From the cell containing the given text, extract its center point as (X, Y) coordinate. 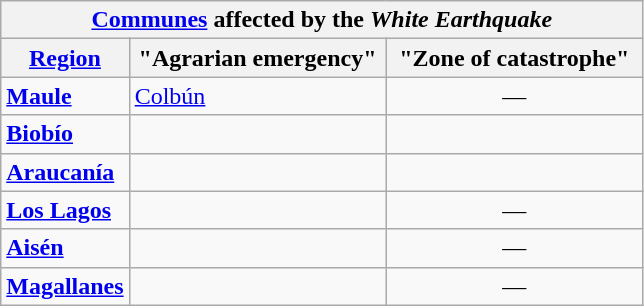
Colbún (258, 96)
Maule (65, 96)
Biobío (65, 134)
"Agrarian emergency" (258, 58)
Communes affected by the White Earthquake (322, 20)
Araucanía (65, 172)
Region (65, 58)
Los Lagos (65, 210)
Aisén (65, 248)
"Zone of catastrophe" (514, 58)
Magallanes (65, 286)
